Output the [X, Y] coordinate of the center of the cell containing the given text.  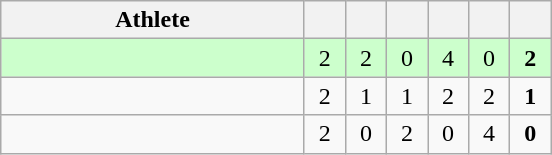
Athlete [153, 20]
